From the cell containing the given text, extract its center point as [X, Y] coordinate. 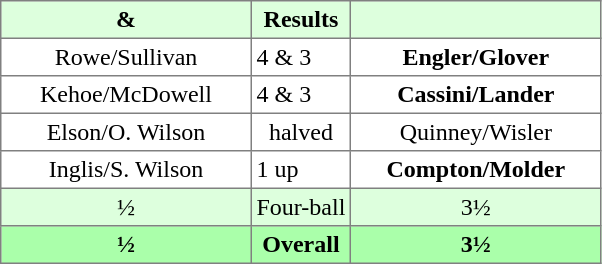
Elson/O. Wilson [126, 132]
Results [300, 20]
Inglis/S. Wilson [126, 170]
Four-ball [300, 207]
Cassini/Lander [476, 95]
& [126, 20]
Quinney/Wisler [476, 132]
1 up [300, 170]
Compton/Molder [476, 170]
Overall [300, 245]
Rowe/Sullivan [126, 57]
Engler/Glover [476, 57]
Kehoe/McDowell [126, 95]
halved [300, 132]
